Identify which cell holds the provided text, then report its [x, y] central coordinate. 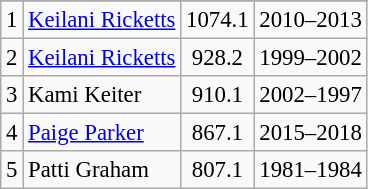
1074.1 [218, 20]
Kami Keiter [102, 95]
2010–2013 [310, 20]
1981–1984 [310, 170]
Paige Parker [102, 133]
910.1 [218, 95]
4 [12, 133]
2002–1997 [310, 95]
2 [12, 58]
2015–2018 [310, 133]
1999–2002 [310, 58]
5 [12, 170]
867.1 [218, 133]
928.2 [218, 58]
Patti Graham [102, 170]
1 [12, 20]
807.1 [218, 170]
3 [12, 95]
